For the text-containing cell, return its midpoint in (X, Y) coordinate format. 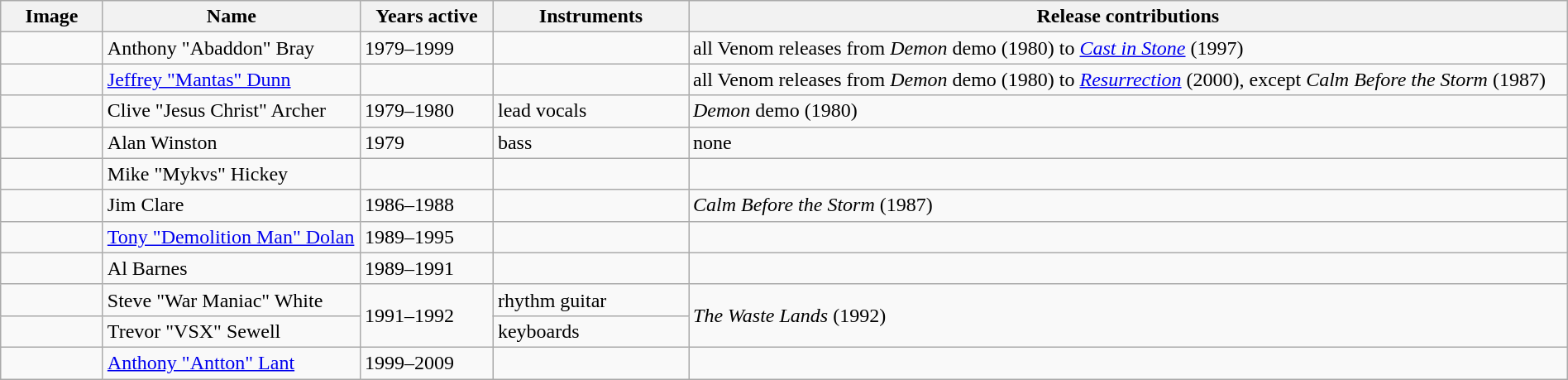
1999–2009 (427, 363)
1991–1992 (427, 315)
1989–1991 (427, 268)
Image (52, 17)
all Venom releases from Demon demo (1980) to Cast in Stone (1997) (1128, 48)
bass (590, 142)
Tony "Demolition Man" Dolan (232, 237)
1979 (427, 142)
Years active (427, 17)
Jim Clare (232, 205)
Mike "Mykvs" Hickey (232, 174)
none (1128, 142)
Jeffrey "Mantas" Dunn (232, 79)
Al Barnes (232, 268)
Name (232, 17)
rhythm guitar (590, 300)
1989–1995 (427, 237)
Clive "Jesus Christ" Archer (232, 111)
all Venom releases from Demon demo (1980) to Resurrection (2000), except Calm Before the Storm (1987) (1128, 79)
keyboards (590, 331)
Alan Winston (232, 142)
Demon demo (1980) (1128, 111)
1986–1988 (427, 205)
Steve "War Maniac" White (232, 300)
1979–1980 (427, 111)
Instruments (590, 17)
1979–1999 (427, 48)
lead vocals (590, 111)
Anthony "Abaddon" Bray (232, 48)
Trevor "VSX" Sewell (232, 331)
The Waste Lands (1992) (1128, 315)
Calm Before the Storm (1987) (1128, 205)
Anthony "Antton" Lant (232, 363)
Release contributions (1128, 17)
